Find where the given text appears and provide that cell's center as (x, y) coordinate. 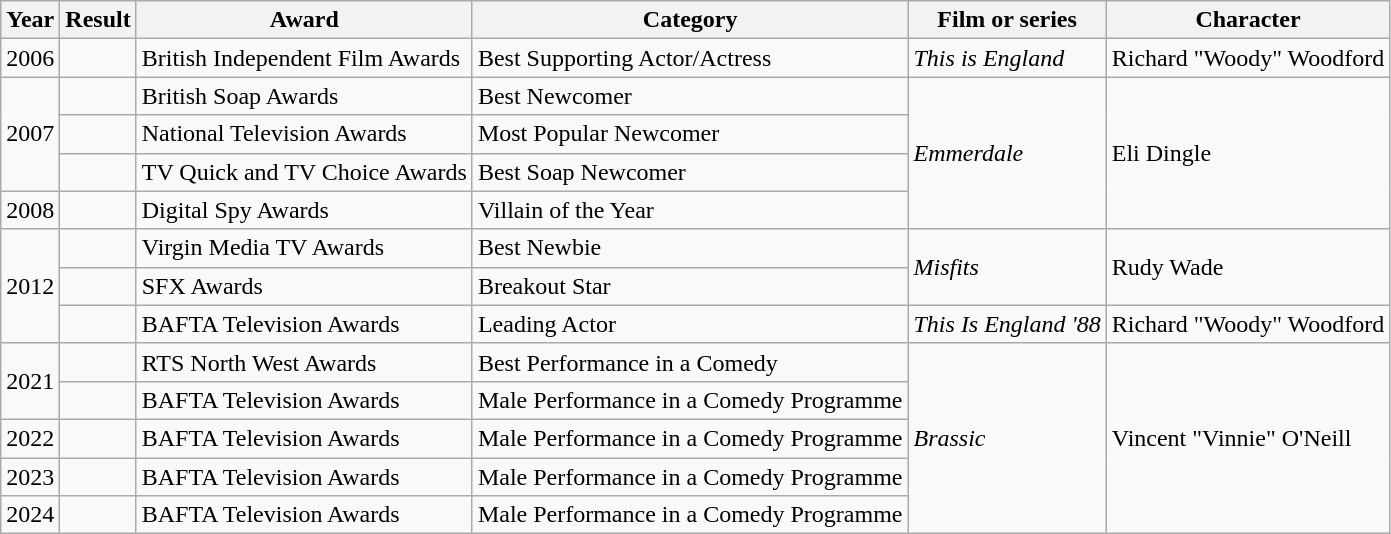
Misfits (1007, 267)
Best Soap Newcomer (690, 172)
Award (304, 20)
Villain of the Year (690, 210)
2024 (30, 515)
TV Quick and TV Choice Awards (304, 172)
Eli Dingle (1248, 153)
Emmerdale (1007, 153)
Best Supporting Actor/Actress (690, 58)
Rudy Wade (1248, 267)
Category (690, 20)
2021 (30, 381)
Digital Spy Awards (304, 210)
This is England (1007, 58)
Vincent "Vinnie" O'Neill (1248, 438)
Film or series (1007, 20)
RTS North West Awards (304, 362)
Most Popular Newcomer (690, 134)
Best Newbie (690, 248)
Virgin Media TV Awards (304, 248)
2007 (30, 134)
Character (1248, 20)
British Soap Awards (304, 96)
British Independent Film Awards (304, 58)
This Is England '88 (1007, 324)
Result (98, 20)
Brassic (1007, 438)
2006 (30, 58)
2022 (30, 438)
2008 (30, 210)
Leading Actor (690, 324)
Year (30, 20)
SFX Awards (304, 286)
Best Performance in a Comedy (690, 362)
2023 (30, 477)
2012 (30, 286)
National Television Awards (304, 134)
Breakout Star (690, 286)
Best Newcomer (690, 96)
